Pinpoint the cell where the given text exists, returning its [x, y] midpoint coordinate. 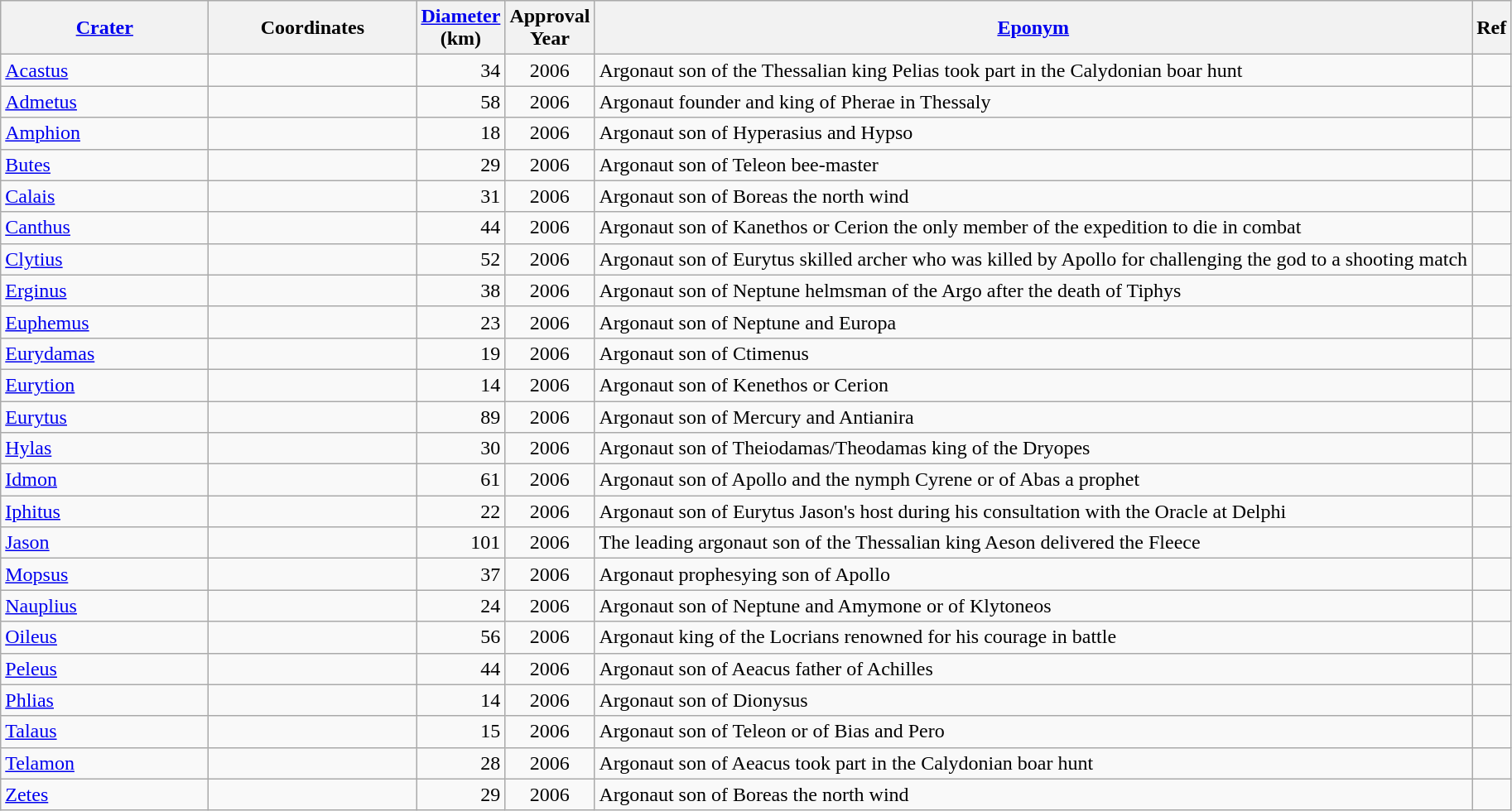
Argonaut son of Hyperasius and Hypso [1033, 133]
34 [460, 70]
Argonaut son of Aeacus father of Achilles [1033, 669]
38 [460, 290]
Oileus [104, 637]
Argonaut son of Kenethos or Cerion [1033, 385]
Idmon [104, 480]
Crater [104, 28]
19 [460, 353]
58 [460, 102]
Diameter(km) [460, 28]
Argonaut son of Neptune and Amymone or of Klytoneos [1033, 606]
Nauplius [104, 606]
ApprovalYear [550, 28]
Hylas [104, 449]
Jason [104, 543]
Butes [104, 165]
Argonaut son of Teleon or of Bias and Pero [1033, 732]
Eurytion [104, 385]
28 [460, 763]
Argonaut son of Mercury and Antianira [1033, 416]
Argonaut son of Eurytus skilled archer who was killed by Apollo for challenging the god to a shooting match [1033, 259]
Admetus [104, 102]
24 [460, 606]
31 [460, 196]
Amphion [104, 133]
Argonaut son of Dionysus [1033, 700]
89 [460, 416]
56 [460, 637]
Argonaut son of Neptune helmsman of the Argo after the death of Tiphys [1033, 290]
The leading argonaut son of the Thessalian king Aeson delivered the Fleece [1033, 543]
Mopsus [104, 574]
37 [460, 574]
Calais [104, 196]
Argonaut son of Theiodamas/Theodamas king of the Dryopes [1033, 449]
23 [460, 322]
61 [460, 480]
Iphitus [104, 511]
Telamon [104, 763]
Ref [1492, 28]
Zetes [104, 794]
Coordinates [313, 28]
Eurydamas [104, 353]
Argonaut son of Eurytus Jason's host during his consultation with the Oracle at Delphi [1033, 511]
Argonaut son of Kanethos or Cerion the only member of the expedition to die in combat [1033, 228]
Phlias [104, 700]
Argonaut son of Apollo and the nymph Cyrene or of Abas a prophet [1033, 480]
Argonaut prophesying son of Apollo [1033, 574]
101 [460, 543]
Acastus [104, 70]
15 [460, 732]
Peleus [104, 669]
Argonaut founder and king of Pherae in Thessaly [1033, 102]
Eponym [1033, 28]
22 [460, 511]
Argonaut son of Neptune and Europa [1033, 322]
Argonaut son of the Thessalian king Pelias took part in the Calydonian boar hunt [1033, 70]
Argonaut son of Aeacus took part in the Calydonian boar hunt [1033, 763]
Canthus [104, 228]
Erginus [104, 290]
Argonaut son of Teleon bee-master [1033, 165]
Talaus [104, 732]
18 [460, 133]
Eurytus [104, 416]
52 [460, 259]
30 [460, 449]
Euphemus [104, 322]
Clytius [104, 259]
Argonaut son of Ctimenus [1033, 353]
Argonaut king of the Locrians renowned for his courage in battle [1033, 637]
